For the text-containing cell, return its midpoint in [X, Y] coordinate format. 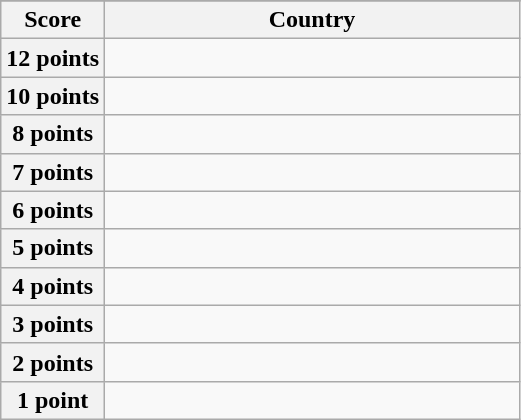
3 points [53, 324]
10 points [53, 96]
1 point [53, 400]
5 points [53, 248]
12 points [53, 58]
6 points [53, 210]
7 points [53, 172]
8 points [53, 134]
Country [312, 20]
2 points [53, 362]
4 points [53, 286]
Score [53, 20]
